Extract the [X, Y] coordinate from the center of the cell holding the provided text.  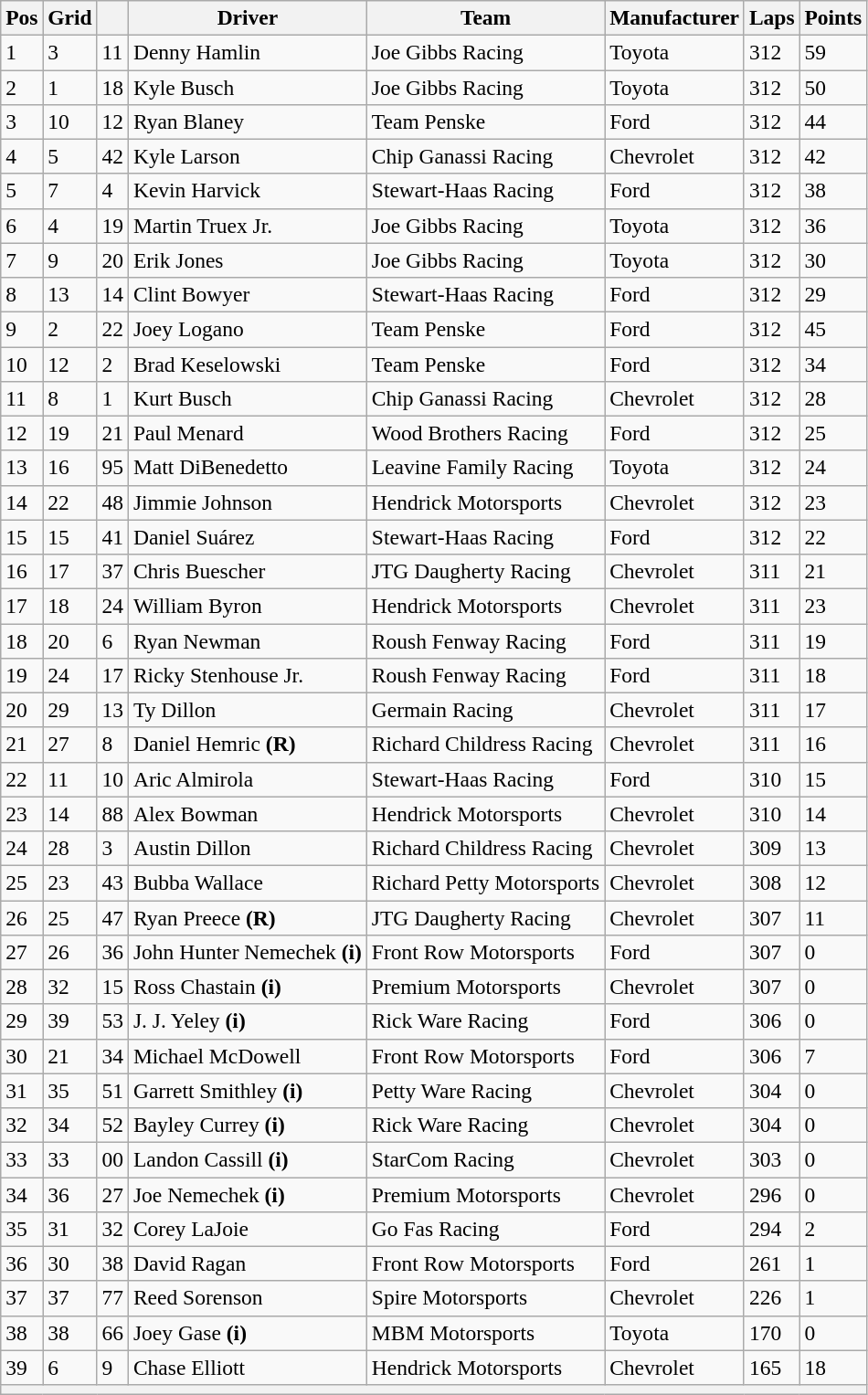
45 [833, 329]
Richard Petty Motorsports [485, 882]
47 [112, 917]
Kyle Larson [247, 156]
Driver [247, 17]
Matt DiBenedetto [247, 468]
Joey Logano [247, 329]
43 [112, 882]
52 [112, 1125]
Paul Menard [247, 433]
Austin Dillon [247, 848]
Erik Jones [247, 260]
66 [112, 1333]
Laps [771, 17]
MBM Motorsports [485, 1333]
StarCom Racing [485, 1159]
53 [112, 1021]
261 [771, 1263]
Ross Chastain (i) [247, 987]
Joey Gase (i) [247, 1333]
Joe Nemechek (i) [247, 1194]
William Byron [247, 606]
Kyle Busch [247, 87]
170 [771, 1333]
Jimmie Johnson [247, 502]
226 [771, 1298]
44 [833, 122]
88 [112, 814]
Aric Almirola [247, 779]
Ryan Preece (R) [247, 917]
41 [112, 537]
308 [771, 882]
Leavine Family Racing [485, 468]
Spire Motorsports [485, 1298]
Bubba Wallace [247, 882]
00 [112, 1159]
Ryan Newman [247, 640]
303 [771, 1159]
77 [112, 1298]
Wood Brothers Racing [485, 433]
Daniel Suárez [247, 537]
59 [833, 52]
Kurt Busch [247, 398]
95 [112, 468]
John Hunter Nemechek (i) [247, 952]
Pos [22, 17]
Corey LaJoie [247, 1229]
Brad Keselowski [247, 364]
David Ragan [247, 1263]
Clint Bowyer [247, 294]
Germain Racing [485, 710]
294 [771, 1229]
Ricky Stenhouse Jr. [247, 675]
Go Fas Racing [485, 1229]
Martin Truex Jr. [247, 226]
Garrett Smithley (i) [247, 1091]
296 [771, 1194]
Michael McDowell [247, 1056]
51 [112, 1091]
309 [771, 848]
Denny Hamlin [247, 52]
50 [833, 87]
Daniel Hemric (R) [247, 745]
Ryan Blaney [247, 122]
Petty Ware Racing [485, 1091]
Team [485, 17]
165 [771, 1368]
Reed Sorenson [247, 1298]
Grid [69, 17]
Chris Buescher [247, 571]
Points [833, 17]
Bayley Currey (i) [247, 1125]
Kevin Harvick [247, 191]
48 [112, 502]
Ty Dillon [247, 710]
J. J. Yeley (i) [247, 1021]
Landon Cassill (i) [247, 1159]
Chase Elliott [247, 1368]
Manufacturer [674, 17]
Alex Bowman [247, 814]
